Output the [x, y] coordinate of the center of the cell containing the given text.  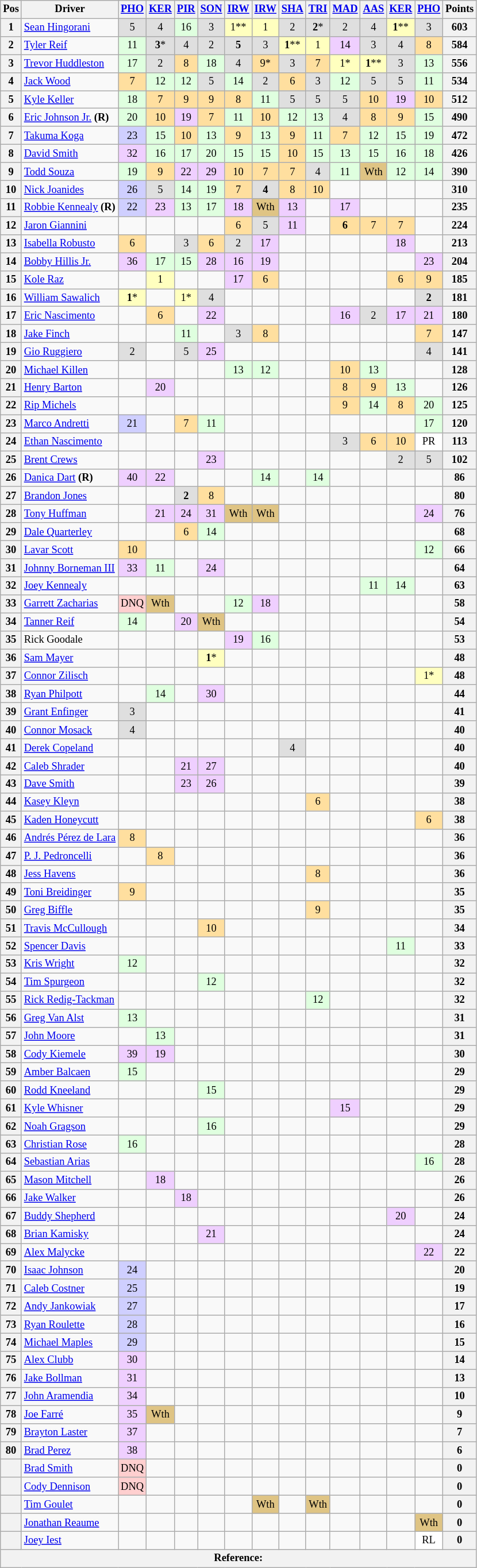
Cody Dennison [70, 1486]
75 [11, 1360]
45 [11, 820]
Alex Clubb [70, 1360]
Johnny Borneman III [70, 567]
Brian Kamisky [70, 1235]
181 [460, 298]
147 [460, 334]
125 [460, 405]
Dave Smith [70, 785]
Andy Jankowiak [70, 1306]
73 [11, 1324]
Isabella Robusto [70, 244]
Tim Spurgeon [70, 982]
79 [11, 1432]
Tony Huffman [70, 513]
72 [11, 1306]
John Aramendia [70, 1397]
Greg Van Alst [70, 1018]
Michael Maples [70, 1343]
204 [460, 262]
Jake Walker [70, 1198]
Amber Balcaen [70, 1072]
Kasey Kleyn [70, 802]
556 [460, 63]
120 [460, 424]
Caleb Costner [70, 1289]
Connor Mosack [70, 729]
Eric Johnson Jr. (R) [70, 117]
86 [460, 478]
Tyler Reif [70, 46]
Tim Goulet [70, 1505]
42 [11, 766]
49 [11, 893]
Andrés Pérez de Lara [70, 839]
William Sawalich [70, 298]
Spencer Davis [70, 947]
Caleb Shrader [70, 766]
Joey Iest [70, 1540]
Joey Kennealy [70, 586]
Marco Andretti [70, 424]
SHA [292, 9]
310 [460, 190]
102 [460, 459]
Greg Biffle [70, 910]
74 [11, 1343]
46 [11, 839]
Joe Farré [70, 1414]
Kaden Honeycutt [70, 820]
113 [460, 442]
126 [460, 388]
59 [11, 1072]
Kyle Keller [70, 100]
Points [460, 9]
Alex Malycke [70, 1252]
Rip Michels [70, 405]
Brandon Jones [70, 496]
490 [460, 117]
56 [11, 1018]
Michael Killen [70, 370]
43 [11, 785]
Ethan Nascimento [70, 442]
SON [211, 9]
71 [11, 1289]
Todd Souza [70, 171]
Jaron Giannini [70, 225]
57 [11, 1036]
62 [11, 1126]
Jake Finch [70, 334]
213 [460, 244]
67 [11, 1216]
Isaac Johnson [70, 1270]
51 [11, 928]
Rick Goodale [70, 640]
Takuma Koga [70, 136]
3* [161, 46]
Sebastian Arias [70, 1163]
Sam Mayer [70, 658]
John Moore [70, 1036]
MAD [345, 9]
Gio Ruggiero [70, 352]
Kole Raz [70, 279]
Mason Mitchell [70, 1180]
RL [429, 1540]
Nick Joanides [70, 190]
Garrett Zacharias [70, 604]
Henry Barton [70, 388]
Rick Redig-Tackman [70, 1001]
224 [460, 225]
512 [460, 100]
Buddy Shepherd [70, 1216]
Jess Havens [70, 874]
AAS [374, 9]
77 [11, 1397]
Jack Wood [70, 82]
128 [460, 370]
Connor Zilisch [70, 675]
78 [11, 1414]
TRI [318, 9]
180 [460, 316]
Christian Rose [70, 1144]
Jake Bollman [70, 1378]
472 [460, 136]
60 [11, 1090]
Lavar Scott [70, 550]
PIR [186, 9]
2* [318, 28]
Trevor Huddleston [70, 63]
61 [11, 1109]
Pos [11, 9]
Ryan Philpott [70, 694]
Derek Copeland [70, 748]
Kyle Whisner [70, 1109]
69 [11, 1252]
Noah Gragson [70, 1126]
235 [460, 208]
Brayton Laster [70, 1432]
Cody Kiemele [70, 1055]
50 [11, 910]
David Smith [70, 154]
52 [11, 947]
P. J. Pedroncelli [70, 856]
Bobby Hillis Jr. [70, 262]
Tanner Reif [70, 621]
Robbie Kennealy (R) [70, 208]
390 [460, 171]
70 [11, 1270]
Sean Hingorani [70, 28]
55 [11, 1001]
Kris Wright [70, 964]
426 [460, 154]
603 [460, 28]
Danica Dart (R) [70, 478]
47 [11, 856]
141 [460, 352]
Dale Quarterley [70, 532]
Ryan Roulette [70, 1324]
Driver [70, 9]
Brent Crews [70, 459]
Grant Enfinger [70, 712]
65 [11, 1180]
Travis McCullough [70, 928]
Jonathan Reaume [70, 1522]
Brad Perez [70, 1451]
584 [460, 46]
PR [429, 442]
9* [266, 63]
Rodd Kneeland [70, 1090]
185 [460, 279]
Reference: [238, 1559]
Eric Nascimento [70, 316]
Toni Breidinger [70, 893]
Brad Smith [70, 1468]
534 [460, 82]
